For the text-containing cell, return its midpoint in (X, Y) coordinate format. 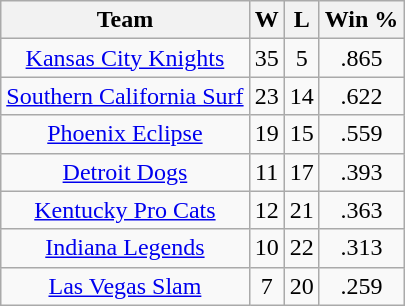
20 (302, 286)
17 (302, 172)
.313 (362, 248)
L (302, 20)
10 (266, 248)
Win % (362, 20)
Team (125, 20)
19 (266, 134)
14 (302, 96)
5 (302, 58)
12 (266, 210)
7 (266, 286)
Detroit Dogs (125, 172)
Indiana Legends (125, 248)
.363 (362, 210)
.259 (362, 286)
23 (266, 96)
W (266, 20)
35 (266, 58)
Phoenix Eclipse (125, 134)
15 (302, 134)
Kentucky Pro Cats (125, 210)
Southern California Surf (125, 96)
11 (266, 172)
Las Vegas Slam (125, 286)
22 (302, 248)
21 (302, 210)
.865 (362, 58)
.559 (362, 134)
Kansas City Knights (125, 58)
.393 (362, 172)
.622 (362, 96)
